Output the [x, y] coordinate of the center of the cell containing the given text.  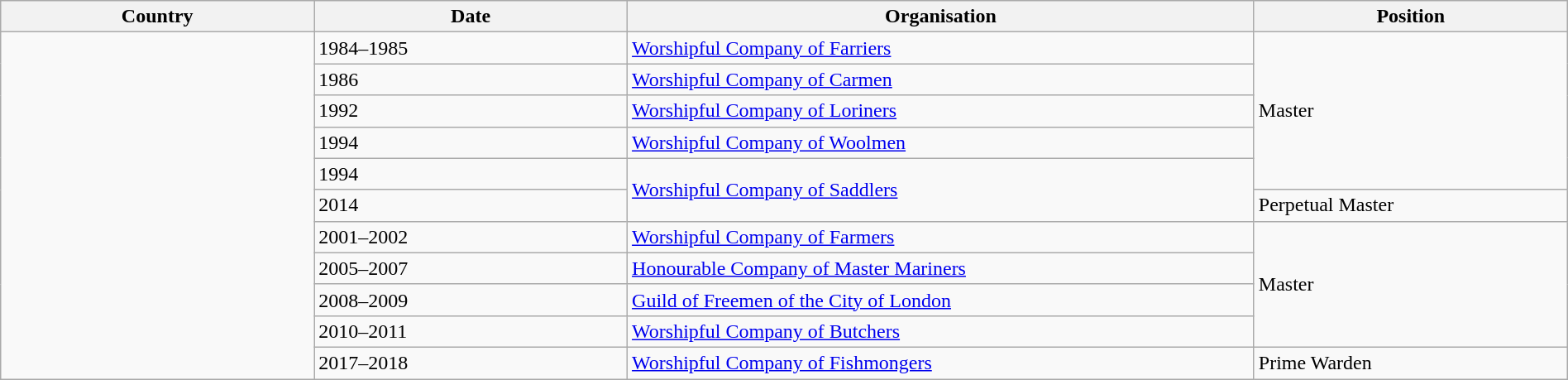
Worshipful Company of Loriners [941, 111]
1992 [471, 111]
2014 [471, 205]
1984–1985 [471, 48]
2005–2007 [471, 268]
Worshipful Company of Farmers [941, 237]
Country [157, 17]
Worshipful Company of Woolmen [941, 142]
Worshipful Company of Saddlers [941, 190]
2010–2011 [471, 331]
Prime Warden [1411, 363]
Honourable Company of Master Mariners [941, 268]
Worshipful Company of Fishmongers [941, 363]
2001–2002 [471, 237]
Worshipful Company of Butchers [941, 331]
Date [471, 17]
Perpetual Master [1411, 205]
2017–2018 [471, 363]
Guild of Freemen of the City of London [941, 300]
2008–2009 [471, 300]
Worshipful Company of Carmen [941, 79]
Worshipful Company of Farriers [941, 48]
Position [1411, 17]
1986 [471, 79]
Organisation [941, 17]
